Locate the cell with the specified text and output its [x, y] center coordinate. 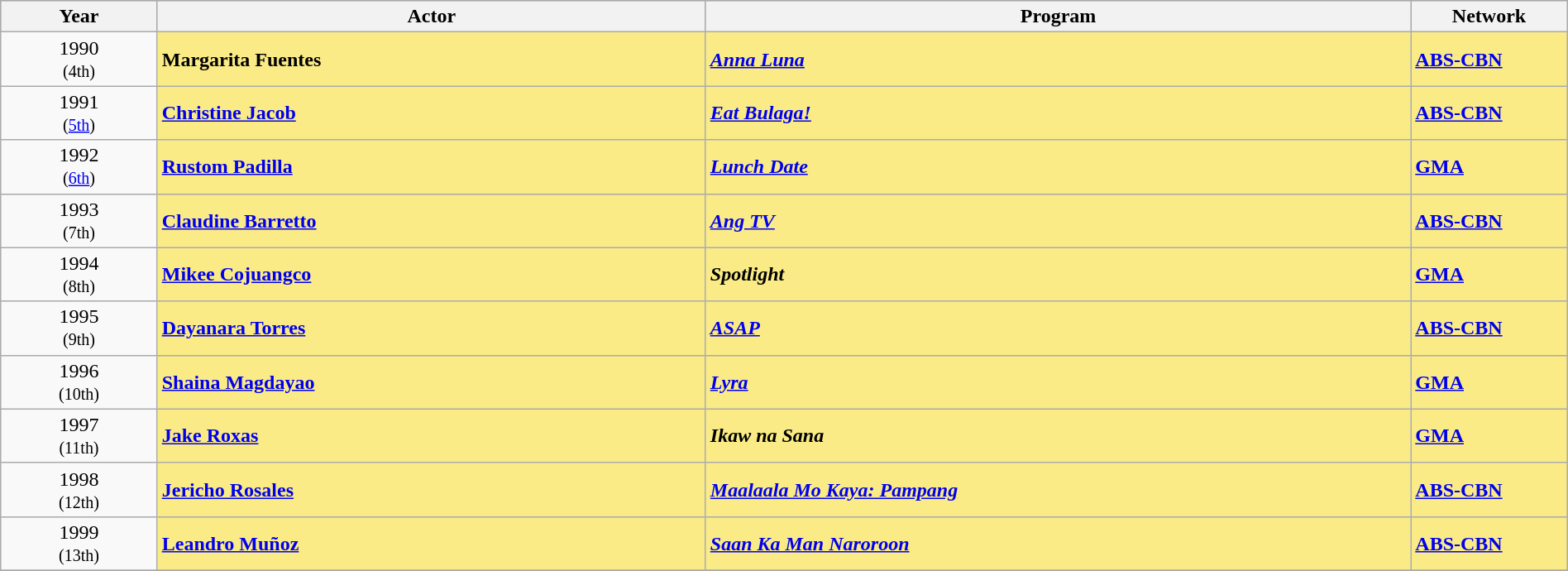
Network [1489, 17]
1996(10th) [79, 382]
1990(4th) [79, 60]
Claudine Barretto [432, 220]
1991(5th) [79, 113]
Lyra [1059, 382]
Jericho Rosales [432, 490]
Saan Ka Man Naroroon [1059, 543]
Ikaw na Sana [1059, 435]
Christine Jacob [432, 113]
Ang TV [1059, 220]
Maalaala Mo Kaya: Pampang [1059, 490]
Year [79, 17]
ASAP [1059, 328]
1994(8th) [79, 275]
Anna Luna [1059, 60]
1999(13th) [79, 543]
1993(7th) [79, 220]
Shaina Magdayao [432, 382]
Mikee Cojuangco [432, 275]
Jake Roxas [432, 435]
1995(9th) [79, 328]
Eat Bulaga! [1059, 113]
1997(11th) [79, 435]
Spotlight [1059, 275]
Margarita Fuentes [432, 60]
Actor [432, 17]
Lunch Date [1059, 167]
Dayanara Torres [432, 328]
1998(12th) [79, 490]
Rustom Padilla [432, 167]
Program [1059, 17]
Leandro Muñoz [432, 543]
1992(6th) [79, 167]
